Return (X, Y) of the center of cell containing provided text 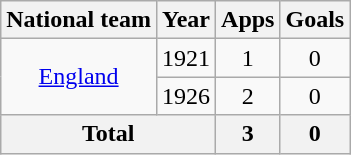
Year (186, 20)
1926 (186, 96)
England (79, 77)
National team (79, 20)
3 (248, 134)
Apps (248, 20)
1921 (186, 58)
Goals (315, 20)
2 (248, 96)
1 (248, 58)
Total (108, 134)
